Pinpoint the cell where the given text exists, returning its [x, y] midpoint coordinate. 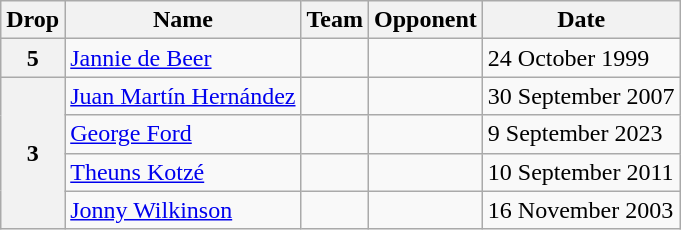
Jannie de Beer [183, 58]
Team [335, 20]
Drop [33, 20]
24 October 1999 [581, 58]
9 September 2023 [581, 134]
Opponent [426, 20]
3 [33, 153]
George Ford [183, 134]
16 November 2003 [581, 210]
Jonny Wilkinson [183, 210]
5 [33, 58]
Theuns Kotzé [183, 172]
Juan Martín Hernández [183, 96]
10 September 2011 [581, 172]
Name [183, 20]
Date [581, 20]
30 September 2007 [581, 96]
